For the text-containing cell, return its midpoint in [x, y] coordinate format. 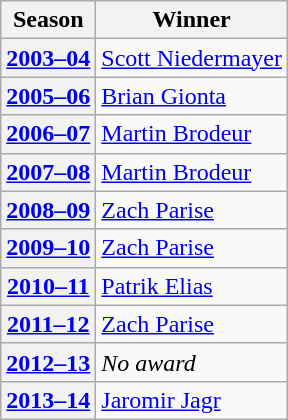
2007–08 [48, 172]
2008–09 [48, 210]
Patrik Elias [192, 286]
Season [48, 20]
2003–04 [48, 58]
2010–11 [48, 286]
2013–14 [48, 400]
2005–06 [48, 96]
Jaromir Jagr [192, 400]
2012–13 [48, 362]
Scott Niedermayer [192, 58]
No award [192, 362]
2009–10 [48, 248]
Brian Gionta [192, 96]
2006–07 [48, 134]
2011–12 [48, 324]
Winner [192, 20]
